Find where the given text appears and provide that cell's center as [x, y] coordinate. 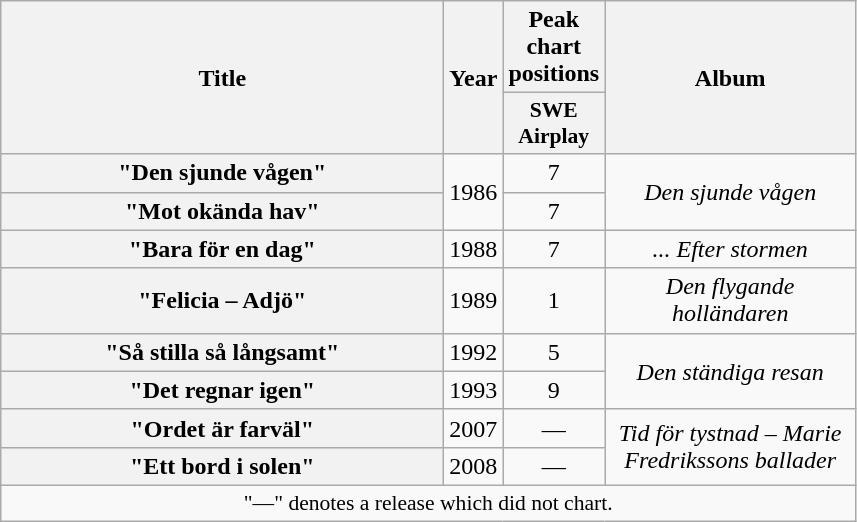
"Ordet är farväl" [222, 428]
Album [730, 78]
Den flygande holländaren [730, 300]
"Ett bord i solen" [222, 466]
"Mot okända hav" [222, 211]
1986 [474, 192]
Peak chart positions [554, 47]
5 [554, 352]
"Bara för en dag" [222, 249]
Den sjunde vågen [730, 192]
"Så stilla så långsamt" [222, 352]
1 [554, 300]
"Det regnar igen" [222, 390]
"—" denotes a release which did not chart. [428, 503]
1988 [474, 249]
1989 [474, 300]
Title [222, 78]
2008 [474, 466]
"Den sjunde vågen" [222, 173]
2007 [474, 428]
Den ständiga resan [730, 371]
... Efter stormen [730, 249]
9 [554, 390]
"Felicia – Adjö" [222, 300]
1993 [474, 390]
Tid för tystnad – Marie Fredrikssons ballader [730, 447]
SWEAirplay [554, 124]
1992 [474, 352]
Year [474, 78]
